Output the [x, y] coordinate of the center of the cell containing the given text.  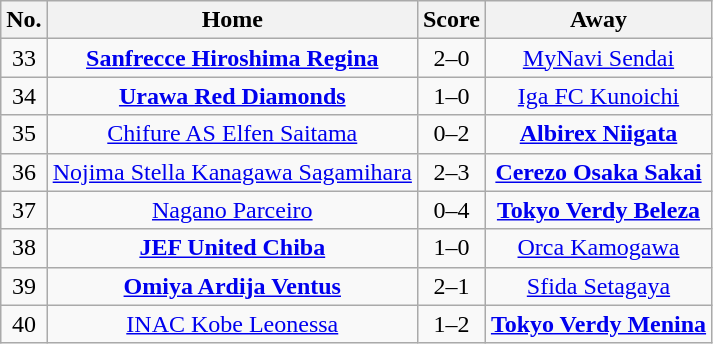
0–4 [451, 210]
Sfida Setagaya [598, 286]
37 [24, 210]
Home [232, 20]
2–0 [451, 58]
Tokyo Verdy Beleza [598, 210]
INAC Kobe Leonessa [232, 324]
34 [24, 96]
Omiya Ardija Ventus [232, 286]
Urawa Red Diamonds [232, 96]
39 [24, 286]
1–2 [451, 324]
Iga FC Kunoichi [598, 96]
0–2 [451, 134]
Albirex Niigata [598, 134]
Nojima Stella Kanagawa Sagamihara [232, 172]
MyNavi Sendai [598, 58]
40 [24, 324]
33 [24, 58]
Chifure AS Elfen Saitama [232, 134]
2–3 [451, 172]
Score [451, 20]
36 [24, 172]
35 [24, 134]
JEF United Chiba [232, 248]
Tokyo Verdy Menina [598, 324]
38 [24, 248]
No. [24, 20]
Orca Kamogawa [598, 248]
Away [598, 20]
Cerezo Osaka Sakai [598, 172]
Sanfrecce Hiroshima Regina [232, 58]
2–1 [451, 286]
Nagano Parceiro [232, 210]
